Scan for the cell matching the given text and deliver its (X, Y) coordinate at center. 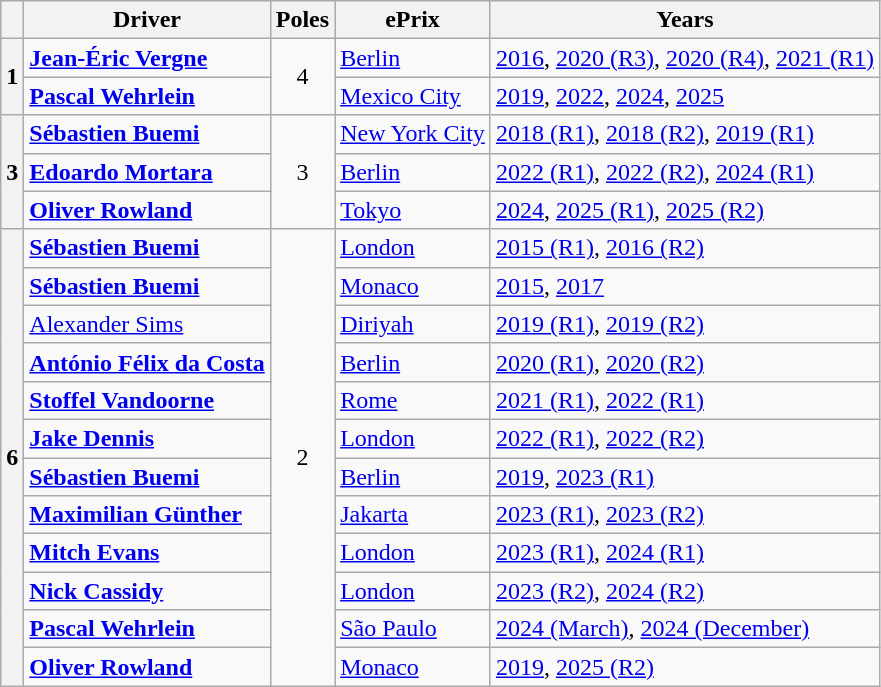
2 (302, 458)
António Félix da Costa (147, 362)
Poles (302, 20)
Rome (413, 400)
Jean-Éric Vergne (147, 58)
Edoardo Mortara (147, 172)
2024, 2025 (R1), 2025 (R2) (684, 210)
Jake Dennis (147, 438)
2019, 2023 (R1) (684, 477)
2020 (R1), 2020 (R2) (684, 362)
Tokyo (413, 210)
2016, 2020 (R3), 2020 (R4), 2021 (R1) (684, 58)
Years (684, 20)
2015, 2017 (684, 286)
2024 (March), 2024 (December) (684, 629)
2023 (R1), 2024 (R1) (684, 553)
1 (12, 77)
2019, 2022, 2024, 2025 (684, 96)
Jakarta (413, 515)
Stoffel Vandoorne (147, 400)
6 (12, 458)
2022 (R1), 2022 (R2), 2024 (R1) (684, 172)
4 (302, 77)
São Paulo (413, 629)
Mexico City (413, 96)
ePrix (413, 20)
Maximilian Günther (147, 515)
2023 (R1), 2023 (R2) (684, 515)
2019 (R1), 2019 (R2) (684, 324)
2023 (R2), 2024 (R2) (684, 591)
2018 (R1), 2018 (R2), 2019 (R1) (684, 134)
2019, 2025 (R2) (684, 667)
Driver (147, 20)
2022 (R1), 2022 (R2) (684, 438)
Diriyah (413, 324)
Mitch Evans (147, 553)
Nick Cassidy (147, 591)
Alexander Sims (147, 324)
2021 (R1), 2022 (R1) (684, 400)
2015 (R1), 2016 (R2) (684, 248)
New York City (413, 134)
